Locate the cell with the specified text and output its [x, y] center coordinate. 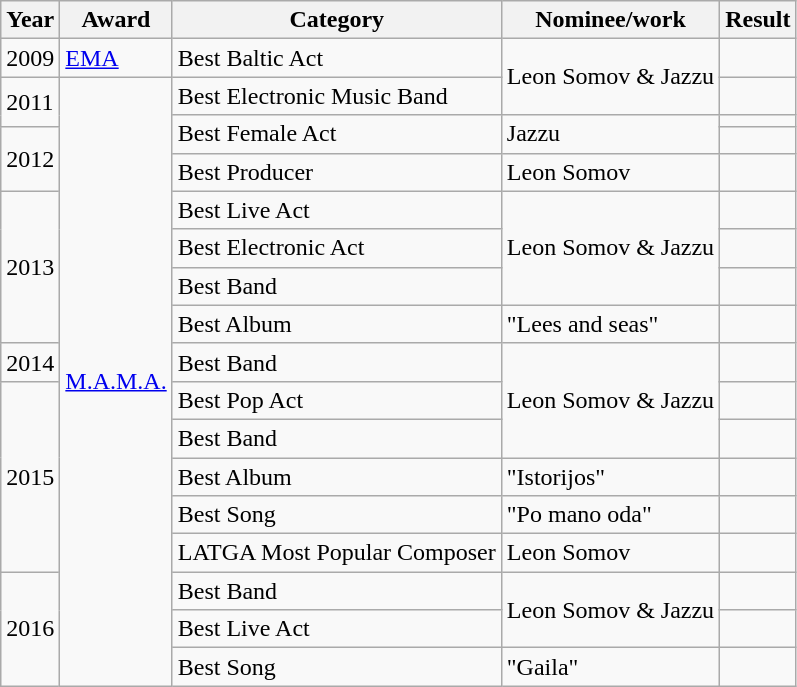
Year [30, 20]
M.A.M.A. [116, 382]
Best Baltic Act [336, 58]
Nominee/work [610, 20]
2009 [30, 58]
Best Female Act [336, 134]
Best Producer [336, 172]
2016 [30, 629]
Jazzu [610, 134]
2013 [30, 267]
2011 [30, 102]
2012 [30, 158]
Best Electronic Music Band [336, 96]
Best Pop Act [336, 400]
Award [116, 20]
2015 [30, 476]
2014 [30, 362]
"Lees and seas" [610, 324]
Best Electronic Act [336, 248]
LATGA Most Popular Composer [336, 553]
Result [758, 20]
Category [336, 20]
"Gaila" [610, 667]
"Po mano oda" [610, 515]
"Istorijos" [610, 477]
EMA [116, 58]
